Capture the cell that displays the provided text and extract its (X, Y) central coordinate. 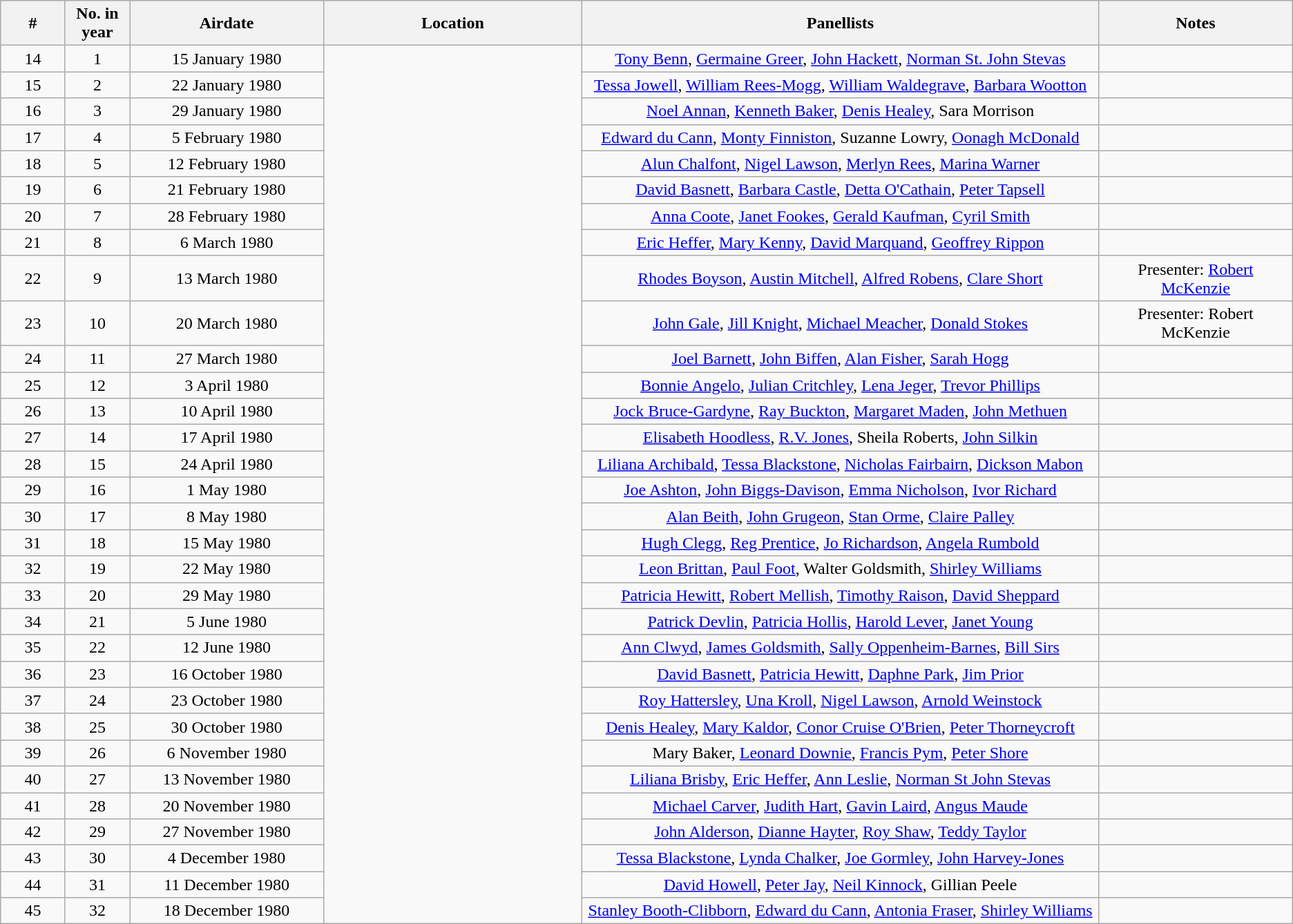
Liliana Brisby, Eric Heffer, Ann Leslie, Norman St John Stevas (840, 779)
Denis Healey, Mary Kaldor, Conor Cruise O'Brien, Peter Thorneycroft (840, 726)
Bonnie Angelo, Julian Critchley, Lena Jeger, Trevor Phillips (840, 385)
David Basnett, Barbara Castle, Detta O'Cathain, Peter Tapsell (840, 190)
6 November 1980 (227, 753)
Location (452, 23)
12 June 1980 (227, 648)
39 (33, 753)
Stanley Booth-Clibborn, Edward du Cann, Antonia Fraser, Shirley Williams (840, 911)
18 December 1980 (227, 911)
Mary Baker, Leonard Downie, Francis Pym, Peter Shore (840, 753)
Elisabeth Hoodless, R.V. Jones, Sheila Roberts, John Silkin (840, 438)
Panellists (840, 23)
Notes (1196, 23)
Roy Hattersley, Una Kroll, Nigel Lawson, Arnold Weinstock (840, 700)
44 (33, 885)
40 (33, 779)
9 (97, 278)
16 October 1980 (227, 674)
# (33, 23)
41 (33, 806)
John Alderson, Dianne Hayter, Roy Shaw, Teddy Taylor (840, 832)
6 March 1980 (227, 242)
3 April 1980 (227, 385)
30 October 1980 (227, 726)
11 (97, 358)
12 February 1980 (227, 164)
Joe Ashton, John Biggs-Davison, Emma Nicholson, Ivor Richard (840, 490)
22 May 1980 (227, 569)
6 (97, 190)
13 (97, 412)
Alan Beith, John Grugeon, Stan Orme, Claire Palley (840, 517)
20 March 1980 (227, 323)
Tessa Jowell, William Rees-Mogg, William Waldegrave, Barbara Wootton (840, 85)
Ann Clwyd, James Goldsmith, Sally Oppenheim-Barnes, Bill Sirs (840, 648)
Rhodes Boyson, Austin Mitchell, Alfred Robens, Clare Short (840, 278)
29 May 1980 (227, 595)
15 January 1980 (227, 59)
Michael Carver, Judith Hart, Gavin Laird, Angus Maude (840, 806)
45 (33, 911)
4 (97, 137)
2 (97, 85)
Liliana Archibald, Tessa Blackstone, Nicholas Fairbairn, Dickson Mabon (840, 464)
David Howell, Peter Jay, Neil Kinnock, Gillian Peele (840, 885)
Tessa Blackstone, Lynda Chalker, Joe Gormley, John Harvey-Jones (840, 858)
11 December 1980 (227, 885)
Jock Bruce-Gardyne, Ray Buckton, Margaret Maden, John Methuen (840, 412)
Hugh Clegg, Reg Prentice, Jo Richardson, Angela Rumbold (840, 543)
24 April 1980 (227, 464)
4 December 1980 (227, 858)
27 November 1980 (227, 832)
5 (97, 164)
Patrick Devlin, Patricia Hollis, Harold Lever, Janet Young (840, 622)
No. in year (97, 23)
34 (33, 622)
Noel Annan, Kenneth Baker, Denis Healey, Sara Morrison (840, 111)
Eric Heffer, Mary Kenny, David Marquand, Geoffrey Rippon (840, 242)
37 (33, 700)
Patricia Hewitt, Robert Mellish, Timothy Raison, David Sheppard (840, 595)
Airdate (227, 23)
21 February 1980 (227, 190)
David Basnett, Patricia Hewitt, Daphne Park, Jim Prior (840, 674)
43 (33, 858)
38 (33, 726)
28 February 1980 (227, 216)
22 January 1980 (227, 85)
7 (97, 216)
8 (97, 242)
42 (33, 832)
Anna Coote, Janet Fookes, Gerald Kaufman, Cyril Smith (840, 216)
John Gale, Jill Knight, Michael Meacher, Donald Stokes (840, 323)
13 November 1980 (227, 779)
Joel Barnett, John Biffen, Alan Fisher, Sarah Hogg (840, 358)
3 (97, 111)
15 May 1980 (227, 543)
Alun Chalfont, Nigel Lawson, Merlyn Rees, Marina Warner (840, 164)
10 April 1980 (227, 412)
Edward du Cann, Monty Finniston, Suzanne Lowry, Oonagh McDonald (840, 137)
29 January 1980 (227, 111)
17 April 1980 (227, 438)
33 (33, 595)
8 May 1980 (227, 517)
27 March 1980 (227, 358)
5 June 1980 (227, 622)
12 (97, 385)
1 May 1980 (227, 490)
5 February 1980 (227, 137)
Leon Brittan, Paul Foot, Walter Goldsmith, Shirley Williams (840, 569)
1 (97, 59)
13 March 1980 (227, 278)
10 (97, 323)
20 November 1980 (227, 806)
23 October 1980 (227, 700)
35 (33, 648)
36 (33, 674)
Tony Benn, Germaine Greer, John Hackett, Norman St. John Stevas (840, 59)
